Provide the (X, Y) coordinate of the cell's center where the given text is located.  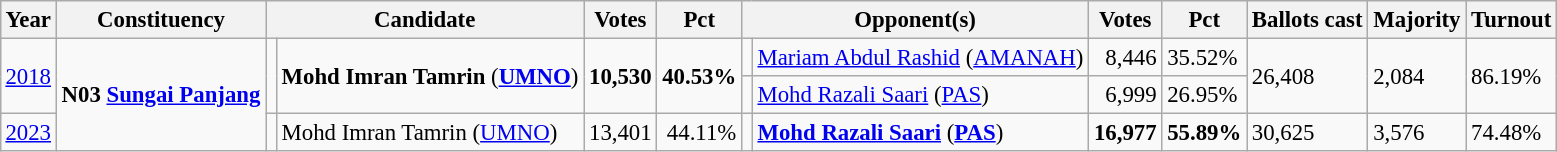
26.95% (1204, 95)
30,625 (1308, 133)
86.19% (1512, 76)
Opponent(s) (916, 20)
Mariam Abdul Rashid (AMANAH) (920, 57)
Majority (1417, 20)
2023 (28, 133)
3,576 (1417, 133)
N03 Sungai Panjang (160, 94)
55.89% (1204, 133)
Constituency (160, 20)
16,977 (1126, 133)
40.53% (700, 76)
10,530 (620, 76)
74.48% (1512, 133)
44.11% (700, 133)
Year (28, 20)
8,446 (1126, 57)
Turnout (1512, 20)
6,999 (1126, 95)
13,401 (620, 133)
35.52% (1204, 57)
Ballots cast (1308, 20)
2018 (28, 76)
Candidate (425, 20)
2,084 (1417, 76)
26,408 (1308, 76)
